Return the (X, Y) coordinate for the center point of the cell that contains the specified text.  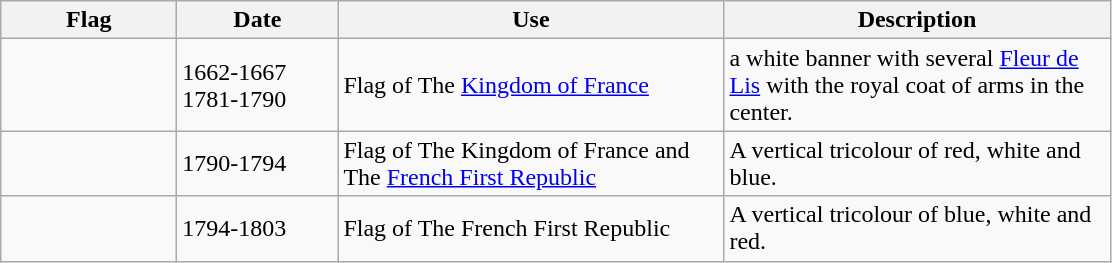
Description (917, 20)
A vertical tricolour of red, white and blue. (917, 164)
Date (258, 20)
1790-1794 (258, 164)
Flag of The French First Republic (531, 228)
1794-1803 (258, 228)
A vertical tricolour of blue, white and red. (917, 228)
Flag of The Kingdom of France (531, 85)
Flag of The Kingdom of France and The French First Republic (531, 164)
Use (531, 20)
1662-16671781-1790 (258, 85)
a white banner with several Fleur de Lis with the royal coat of arms in the center. (917, 85)
Flag (89, 20)
